Identify which cell holds the provided text, then report its [X, Y] central coordinate. 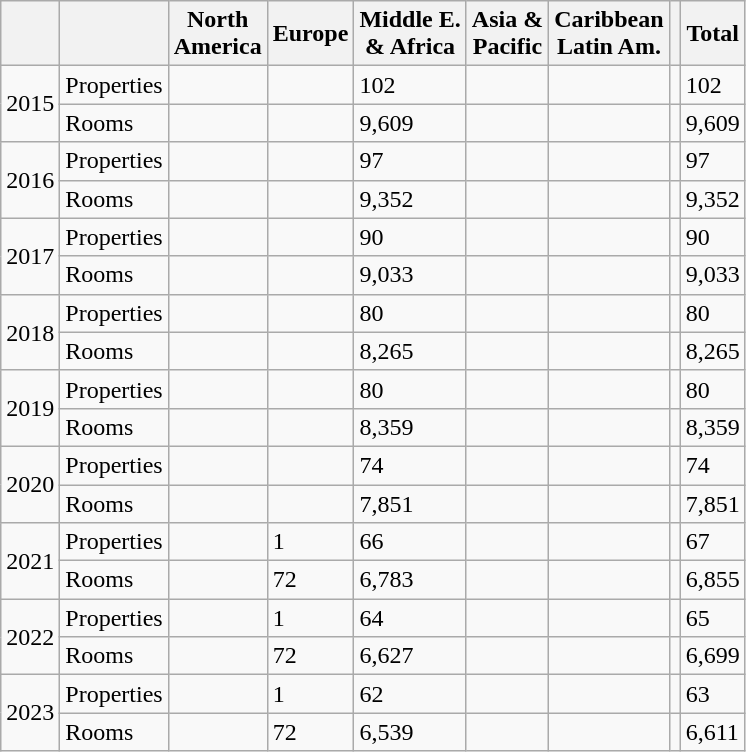
6,783 [410, 580]
2018 [30, 332]
63 [712, 694]
Middle E.& Africa [410, 34]
2021 [30, 561]
67 [712, 542]
Asia &Pacific [507, 34]
2015 [30, 104]
62 [410, 694]
66 [410, 542]
2017 [30, 256]
2022 [30, 637]
Europe [310, 34]
CaribbeanLatin Am. [609, 34]
6,699 [712, 656]
2023 [30, 713]
NorthAmerica [218, 34]
6,611 [712, 732]
2020 [30, 484]
2016 [30, 180]
6,539 [410, 732]
2019 [30, 408]
64 [410, 618]
6,627 [410, 656]
Total [712, 34]
65 [712, 618]
6,855 [712, 580]
